Search for the cell housing the specified text and yield its (X, Y) center coordinate. 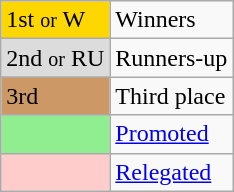
Third place (172, 96)
3rd (56, 96)
1st or W (56, 20)
2nd or RU (56, 58)
Relegated (172, 172)
Winners (172, 20)
Promoted (172, 134)
Runners-up (172, 58)
